Extract the [X, Y] coordinate from the center of the cell holding the provided text.  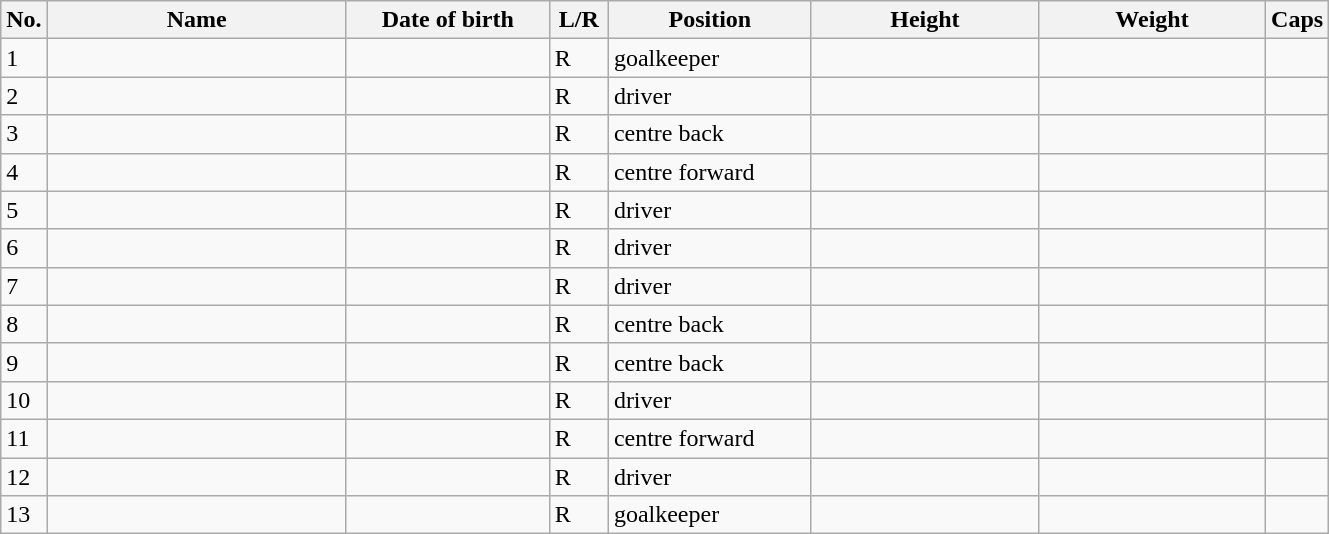
9 [24, 362]
12 [24, 477]
Weight [1152, 20]
1 [24, 58]
No. [24, 20]
Position [710, 20]
13 [24, 515]
Height [924, 20]
Caps [1298, 20]
3 [24, 134]
2 [24, 96]
5 [24, 210]
4 [24, 172]
Name [196, 20]
8 [24, 324]
7 [24, 286]
10 [24, 400]
11 [24, 438]
L/R [578, 20]
6 [24, 248]
Date of birth [448, 20]
